From the cell containing the given text, extract its center point as (X, Y) coordinate. 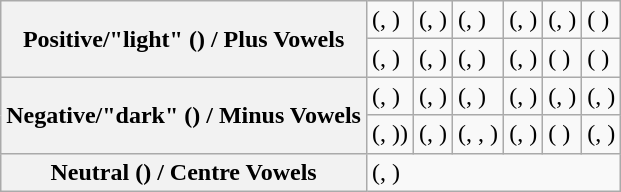
(, , ) (478, 134)
Neutral () / Centre Vowels (184, 172)
Positive/"light" () / Plus Vowels (184, 39)
(, )) (390, 134)
Negative/"dark" () / Minus Vowels (184, 115)
